Detect which cell encompasses the target text, then output its (x, y) center coordinate. 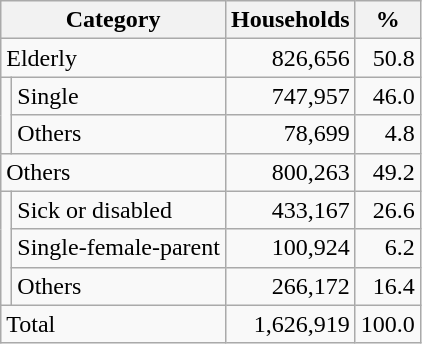
Elderly (114, 58)
Single-female-parent (119, 248)
26.6 (388, 210)
Single (119, 96)
50.8 (388, 58)
826,656 (290, 58)
6.2 (388, 248)
Category (114, 20)
16.4 (388, 286)
% (388, 20)
747,957 (290, 96)
266,172 (290, 286)
1,626,919 (290, 324)
800,263 (290, 172)
100,924 (290, 248)
Households (290, 20)
433,167 (290, 210)
49.2 (388, 172)
78,699 (290, 134)
100.0 (388, 324)
Sick or disabled (119, 210)
4.8 (388, 134)
Total (114, 324)
46.0 (388, 96)
